Extract the [X, Y] coordinate from the center of the cell holding the provided text.  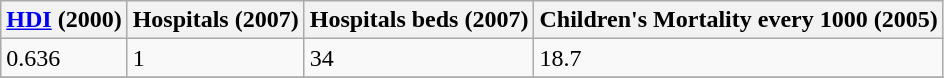
Children's Mortality every 1000 (2005) [738, 20]
HDI (2000) [64, 20]
0.636 [64, 58]
1 [216, 58]
Hospitals (2007) [216, 20]
Hospitals beds (2007) [419, 20]
18.7 [738, 58]
34 [419, 58]
